Return the (x, y) coordinate for the center point of the cell that contains the specified text.  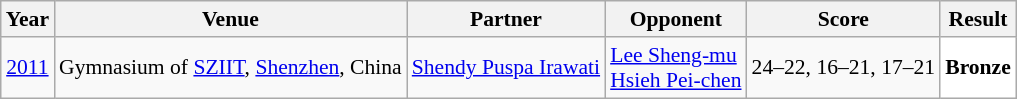
Year (28, 19)
2011 (28, 68)
24–22, 16–21, 17–21 (844, 68)
Venue (230, 19)
Score (844, 19)
Partner (506, 19)
Shendy Puspa Irawati (506, 68)
Opponent (676, 19)
Result (978, 19)
Bronze (978, 68)
Gymnasium of SZIIT, Shenzhen, China (230, 68)
Lee Sheng-mu Hsieh Pei-chen (676, 68)
